Detect which cell encompasses the target text, then output its [X, Y] center coordinate. 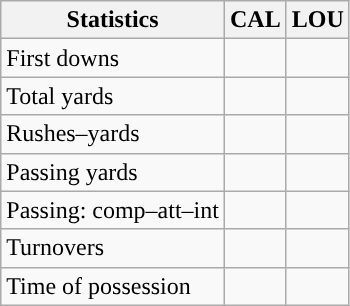
First downs [113, 58]
CAL [255, 20]
LOU [318, 20]
Statistics [113, 20]
Passing yards [113, 172]
Passing: comp–att–int [113, 210]
Total yards [113, 96]
Rushes–yards [113, 134]
Turnovers [113, 248]
Time of possession [113, 286]
